Find where the given text appears and provide that cell's center as [x, y] coordinate. 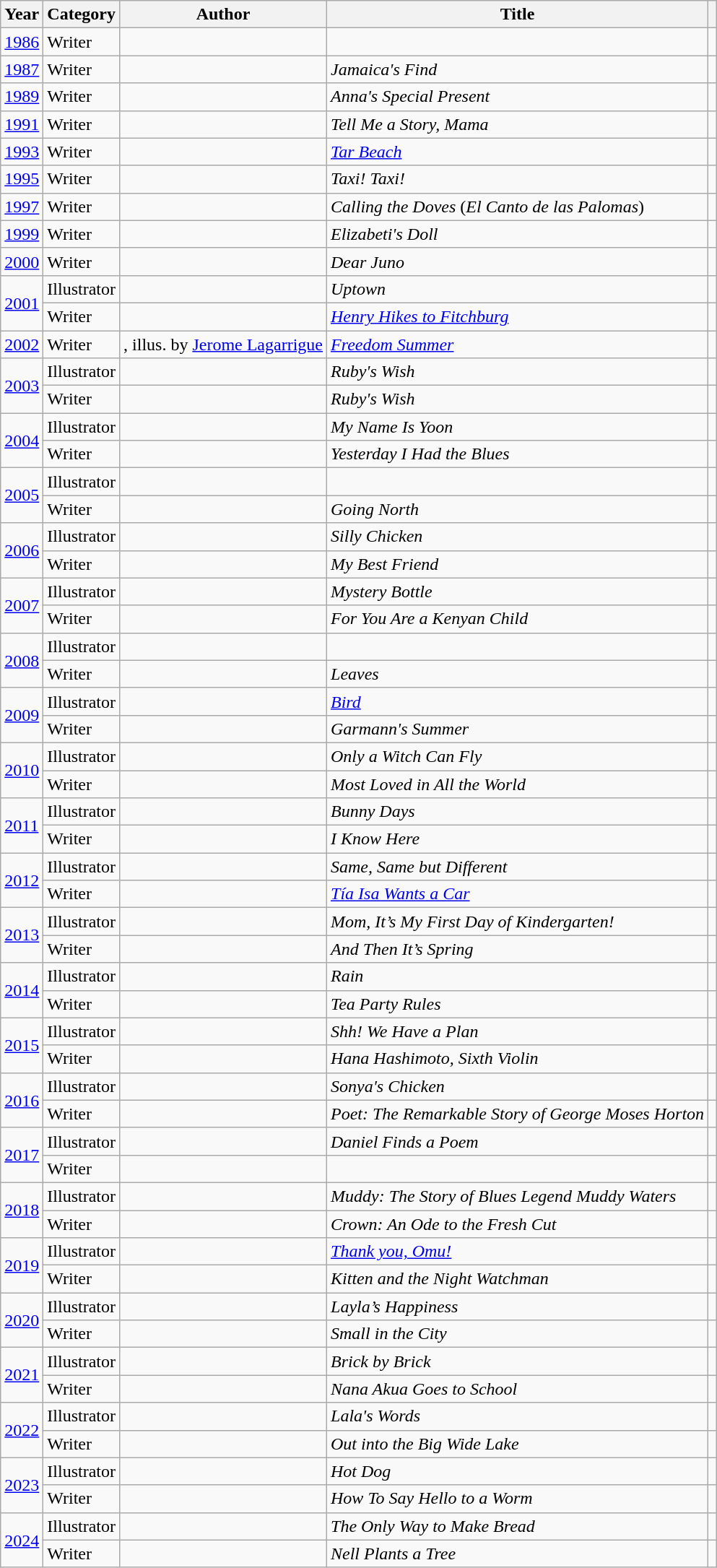
2007 [22, 605]
Category [82, 14]
Anna's Special Present [518, 97]
Same, Same but Different [518, 867]
Crown: An Ode to the Fresh Cut [518, 1224]
Brick by Brick [518, 1361]
Mystery Bottle [518, 592]
Bunny Days [518, 812]
Garmann's Summer [518, 729]
Only a Witch Can Fly [518, 756]
1997 [22, 207]
Layla’s Happiness [518, 1307]
Author [224, 14]
Year [22, 14]
2021 [22, 1375]
Sonya's Chicken [518, 1086]
The Only Way to Make Bread [518, 1526]
2013 [22, 935]
2018 [22, 1210]
2002 [22, 345]
Lala's Words [518, 1416]
Leaves [518, 674]
Bird [518, 701]
2023 [22, 1485]
Freedom Summer [518, 345]
My Name Is Yoon [518, 427]
Thank you, Omu! [518, 1252]
2008 [22, 660]
2005 [22, 495]
Taxi! Taxi! [518, 179]
Daniel Finds a Poem [518, 1141]
2001 [22, 303]
2003 [22, 386]
My Best Friend [518, 564]
2020 [22, 1320]
Small in the City [518, 1334]
, illus. by Jerome Lagarrigue [224, 345]
2022 [22, 1430]
Silly Chicken [518, 537]
2004 [22, 441]
Elizabeti's Doll [518, 234]
2012 [22, 880]
Poet: The Remarkable Story of George Moses Horton [518, 1114]
Dear Juno [518, 261]
2011 [22, 826]
For You Are a Kenyan Child [518, 619]
Tell Me a Story, Mama [518, 124]
1986 [22, 42]
1991 [22, 124]
Going North [518, 509]
2024 [22, 1540]
2009 [22, 715]
Henry Hikes to Fitchburg [518, 316]
2019 [22, 1265]
2010 [22, 770]
Rain [518, 976]
1999 [22, 234]
2016 [22, 1100]
1995 [22, 179]
Mom, It’s My First Day of Kindergarten! [518, 922]
Tía Isa Wants a Car [518, 894]
Most Loved in All the World [518, 784]
Hot Dog [518, 1471]
Title [518, 14]
Out into the Big Wide Lake [518, 1444]
2006 [22, 550]
Hana Hashimoto, Sixth Violin [518, 1059]
I Know Here [518, 839]
2015 [22, 1045]
Shh! We Have a Plan [518, 1031]
Uptown [518, 289]
How To Say Hello to a Worm [518, 1499]
Tea Party Rules [518, 1004]
Kitten and the Night Watchman [518, 1279]
2000 [22, 261]
Yesterday I Had the Blues [518, 454]
2014 [22, 990]
Jamaica's Find [518, 69]
1993 [22, 152]
2017 [22, 1155]
Calling the Doves (El Canto de las Palomas) [518, 207]
Nana Akua Goes to School [518, 1389]
1987 [22, 69]
Muddy: The Story of Blues Legend Muddy Waters [518, 1196]
Nell Plants a Tree [518, 1554]
Tar Beach [518, 152]
And Then It’s Spring [518, 949]
1989 [22, 97]
